From the cell containing the given text, extract its center point as [x, y] coordinate. 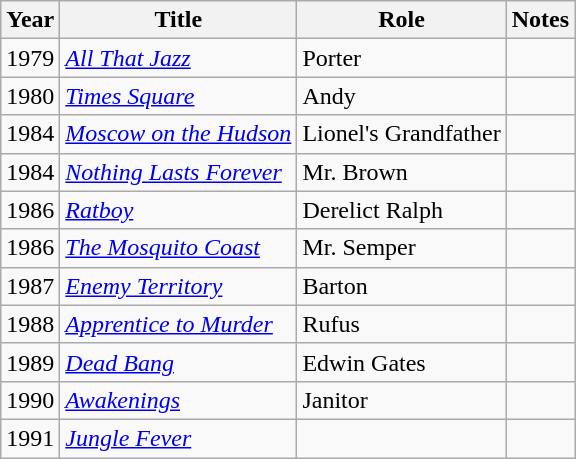
Apprentice to Murder [178, 324]
Ratboy [178, 210]
Times Square [178, 96]
Moscow on the Hudson [178, 134]
1988 [30, 324]
Edwin Gates [402, 362]
Jungle Fever [178, 438]
1990 [30, 400]
Barton [402, 286]
Lionel's Grandfather [402, 134]
1989 [30, 362]
Year [30, 20]
1987 [30, 286]
Andy [402, 96]
Title [178, 20]
Rufus [402, 324]
Awakenings [178, 400]
Nothing Lasts Forever [178, 172]
Derelict Ralph [402, 210]
All That Jazz [178, 58]
The Mosquito Coast [178, 248]
Mr. Brown [402, 172]
1979 [30, 58]
Mr. Semper [402, 248]
Janitor [402, 400]
Role [402, 20]
Porter [402, 58]
1991 [30, 438]
Enemy Territory [178, 286]
1980 [30, 96]
Dead Bang [178, 362]
Notes [540, 20]
